For the text-containing cell, return its midpoint in [x, y] coordinate format. 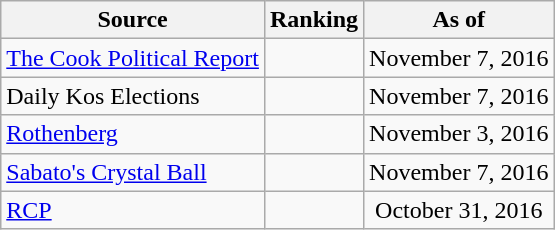
Sabato's Crystal Ball [133, 172]
Ranking [314, 20]
Rothenberg [133, 134]
RCP [133, 210]
As of [459, 20]
October 31, 2016 [459, 210]
November 3, 2016 [459, 134]
The Cook Political Report [133, 58]
Source [133, 20]
Daily Kos Elections [133, 96]
